Locate the cell with the specified text and output its [X, Y] center coordinate. 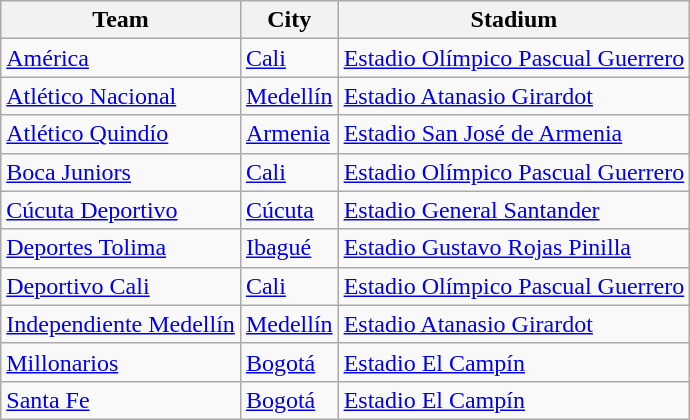
Cúcuta Deportivo [121, 210]
Santa Fe [121, 400]
Boca Juniors [121, 172]
Armenia [289, 134]
Estadio San José de Armenia [514, 134]
Estadio Gustavo Rojas Pinilla [514, 248]
City [289, 20]
Ibagué [289, 248]
Team [121, 20]
Deportivo Cali [121, 286]
América [121, 58]
Estadio General Santander [514, 210]
Millonarios [121, 362]
Stadium [514, 20]
Atlético Quindío [121, 134]
Cúcuta [289, 210]
Atlético Nacional [121, 96]
Independiente Medellín [121, 324]
Deportes Tolima [121, 248]
